Detect which cell encompasses the target text, then output its [X, Y] center coordinate. 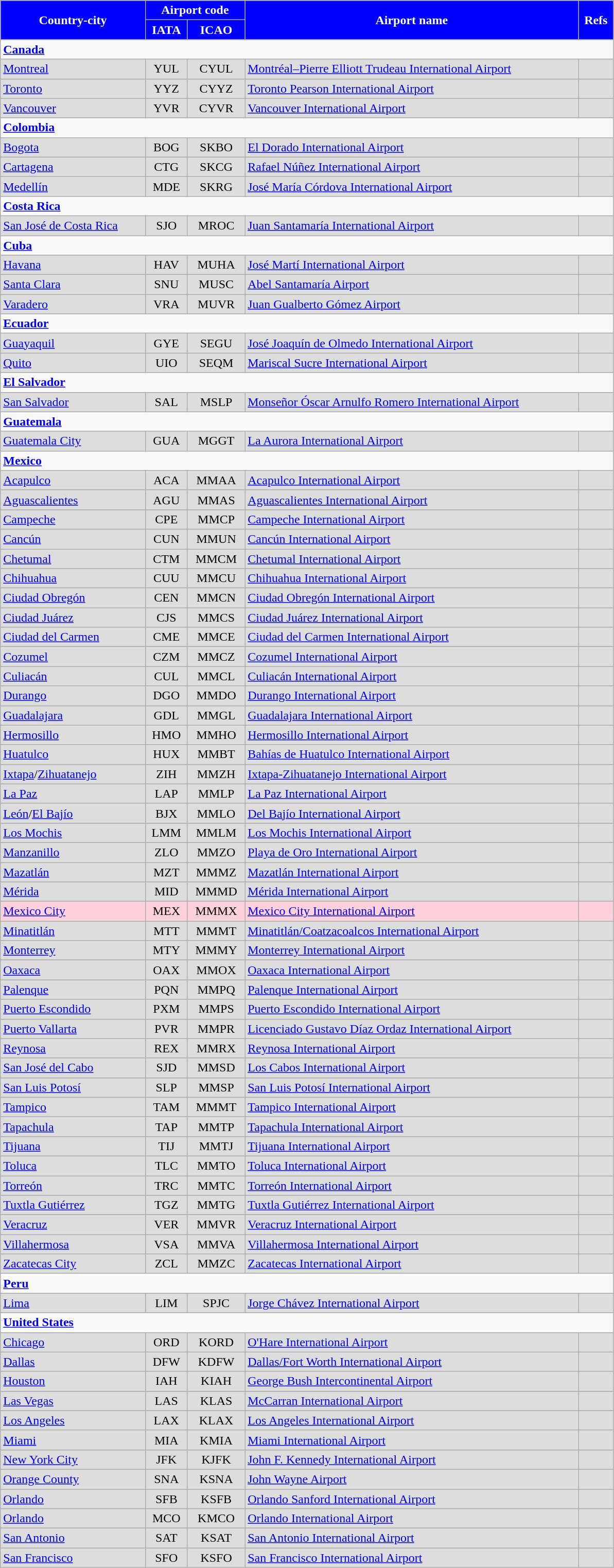
CPE [166, 519]
ZLO [166, 852]
MMZO [216, 852]
Airport name [412, 20]
IATA [166, 30]
KIAH [216, 1381]
CYVR [216, 108]
KMIA [216, 1440]
CTM [166, 558]
Los Angeles [73, 1420]
MID [166, 892]
Miami International Airport [412, 1440]
Ciudad Obregón [73, 598]
Playa de Oro International Airport [412, 852]
McCarran International Airport [412, 1401]
Chetumal International Airport [412, 558]
Miami [73, 1440]
REX [166, 1048]
Orlando Sanford International Airport [412, 1499]
George Bush Intercontinental Airport [412, 1381]
O'Hare International Airport [412, 1342]
Cozumel International Airport [412, 657]
Ecuador [307, 324]
Torreón [73, 1185]
Medellín [73, 186]
Aguascalientes [73, 500]
San Antonio International Airport [412, 1538]
MMAA [216, 480]
Ciudad Juárez International Airport [412, 618]
KSFO [216, 1558]
San Antonio [73, 1538]
Cancún [73, 539]
TGZ [166, 1205]
CTG [166, 167]
Toluca International Airport [412, 1166]
MMDO [216, 696]
Chihuahua International Airport [412, 578]
Guatemala [307, 421]
MMBT [216, 754]
Chetumal [73, 558]
Peru [307, 1283]
CZM [166, 657]
MMHO [216, 735]
Bogota [73, 147]
Zacatecas City [73, 1264]
Montréal–Pierre Elliott Trudeau International Airport [412, 69]
MMCE [216, 637]
Juan Gualberto Gómez Airport [412, 304]
Tapachula [73, 1126]
Aguascalientes International Airport [412, 500]
Hermosillo [73, 735]
LAS [166, 1401]
MROC [216, 225]
CUL [166, 676]
MMGL [216, 715]
Veracruz International Airport [412, 1225]
Country-city [73, 20]
Las Vegas [73, 1401]
La Paz International Airport [412, 794]
Mexico [307, 461]
Quito [73, 363]
Los Mochis International Airport [412, 833]
Toronto [73, 89]
KSAT [216, 1538]
MMPQ [216, 990]
San Francisco [73, 1558]
Palenque [73, 990]
KJFK [216, 1459]
MMTP [216, 1126]
CME [166, 637]
SJD [166, 1068]
ACA [166, 480]
GUA [166, 441]
Refs [596, 20]
Puerto Escondido [73, 1009]
AGU [166, 500]
MMCM [216, 558]
MMZC [216, 1264]
Varadero [73, 304]
Ciudad del Carmen [73, 637]
MDE [166, 186]
SKRG [216, 186]
MMTC [216, 1185]
Orlando International Airport [412, 1519]
CJS [166, 618]
Zacatecas International Airport [412, 1264]
Bahías de Huatulco International Airport [412, 754]
ZCL [166, 1264]
MMVR [216, 1225]
MMMY [216, 950]
SKCG [216, 167]
VRA [166, 304]
KLAX [216, 1420]
MMMZ [216, 872]
KSFB [216, 1499]
CEN [166, 598]
MUVR [216, 304]
JFK [166, 1459]
MEX [166, 911]
MMVA [216, 1244]
Havana [73, 265]
Chihuahua [73, 578]
MMSP [216, 1087]
SJO [166, 225]
José Joaquín de Olmedo International Airport [412, 343]
Lima [73, 1303]
Durango [73, 696]
SAT [166, 1538]
MMCL [216, 676]
Mazatlán International Airport [412, 872]
Toluca [73, 1166]
Ixtapa-Zihuatanejo International Airport [412, 774]
TRC [166, 1185]
MMTJ [216, 1146]
San Luis Potosí International Airport [412, 1087]
Guadalajara International Airport [412, 715]
LIM [166, 1303]
TIJ [166, 1146]
Culiacán [73, 676]
DFW [166, 1362]
Cozumel [73, 657]
TLC [166, 1166]
HAV [166, 265]
Minatitlán [73, 931]
Jorge Chávez International Airport [412, 1303]
GDL [166, 715]
MMCS [216, 618]
Toronto Pearson International Airport [412, 89]
Guadalajara [73, 715]
MMTG [216, 1205]
Los Angeles International Airport [412, 1420]
MSLP [216, 402]
YYZ [166, 89]
MTT [166, 931]
Cancún International Airport [412, 539]
Monseñor Óscar Arnulfo Romero International Airport [412, 402]
Acapulco International Airport [412, 480]
Montreal [73, 69]
LAX [166, 1420]
Orange County [73, 1479]
VER [166, 1225]
Tapachula International Airport [412, 1126]
BJX [166, 813]
Vancouver International Airport [412, 108]
Colombia [307, 128]
Culiacán International Airport [412, 676]
Puerto Vallarta [73, 1029]
San Luis Potosí [73, 1087]
Ixtapa/Zihuatanejo [73, 774]
ZIH [166, 774]
MMCU [216, 578]
Del Bajío International Airport [412, 813]
SFB [166, 1499]
Dallas [73, 1362]
MTY [166, 950]
MMLO [216, 813]
GYE [166, 343]
ICAO [216, 30]
Campeche International Airport [412, 519]
HUX [166, 754]
Los Cabos International Airport [412, 1068]
DGO [166, 696]
PQN [166, 990]
KDFW [216, 1362]
Tampico [73, 1107]
KSNA [216, 1479]
Tijuana International Airport [412, 1146]
Reynosa International Airport [412, 1048]
MMZH [216, 774]
SEGU [216, 343]
Puerto Escondido International Airport [412, 1009]
Guatemala City [73, 441]
El Dorado International Airport [412, 147]
YVR [166, 108]
Acapulco [73, 480]
Villahermosa [73, 1244]
MUSC [216, 285]
SKBO [216, 147]
IAH [166, 1381]
San Salvador [73, 402]
KLAS [216, 1401]
José María Córdova International Airport [412, 186]
Tuxtla Gutiérrez [73, 1205]
LMM [166, 833]
LAP [166, 794]
Tuxtla Gutiérrez International Airport [412, 1205]
CYUL [216, 69]
MMAS [216, 500]
Reynosa [73, 1048]
TAP [166, 1126]
VSA [166, 1244]
MIA [166, 1440]
Cartagena [73, 167]
Costa Rica [307, 206]
MMMX [216, 911]
PVR [166, 1029]
Rafael Núñez International Airport [412, 167]
El Salvador [307, 382]
MMCZ [216, 657]
Manzanillo [73, 852]
MMOX [216, 970]
Campeche [73, 519]
La Aurora International Airport [412, 441]
SLP [166, 1087]
Houston [73, 1381]
John F. Kennedy International Airport [412, 1459]
Ciudad del Carmen International Airport [412, 637]
Oaxaca [73, 970]
Hermosillo International Airport [412, 735]
United States [307, 1323]
CUN [166, 539]
MMPS [216, 1009]
CUU [166, 578]
Guayaquil [73, 343]
Juan Santamaría International Airport [412, 225]
Vancouver [73, 108]
TAM [166, 1107]
KORD [216, 1342]
MMSD [216, 1068]
Huatulco [73, 754]
SNA [166, 1479]
Tijuana [73, 1146]
Mérida International Airport [412, 892]
José Martí International Airport [412, 265]
Minatitlán/Coatzacoalcos International Airport [412, 931]
San Francisco International Airport [412, 1558]
León/El Bajío [73, 813]
KMCO [216, 1519]
SNU [166, 285]
Santa Clara [73, 285]
Oaxaca International Airport [412, 970]
UIO [166, 363]
BOG [166, 147]
Torreón International Airport [412, 1185]
Durango International Airport [412, 696]
Canada [307, 49]
Dallas/Fort Worth International Airport [412, 1362]
MMUN [216, 539]
MMLP [216, 794]
La Paz [73, 794]
Abel Santamaría Airport [412, 285]
CYYZ [216, 89]
John Wayne Airport [412, 1479]
San José de Costa Rica [73, 225]
HMO [166, 735]
Mazatlán [73, 872]
MMCN [216, 598]
Cuba [307, 245]
SPJC [216, 1303]
Monterrey [73, 950]
Villahermosa International Airport [412, 1244]
MZT [166, 872]
ORD [166, 1342]
Mexico City International Airport [412, 911]
OAX [166, 970]
MCO [166, 1519]
Mérida [73, 892]
MMCP [216, 519]
Ciudad Obregón International Airport [412, 598]
Palenque International Airport [412, 990]
Airport code [195, 10]
MMRX [216, 1048]
New York City [73, 1459]
Tampico International Airport [412, 1107]
Mariscal Sucre International Airport [412, 363]
Mexico City [73, 911]
MMMD [216, 892]
PXM [166, 1009]
MGGT [216, 441]
Licenciado Gustavo Díaz Ordaz International Airport [412, 1029]
MMLM [216, 833]
MMPR [216, 1029]
SAL [166, 402]
Ciudad Juárez [73, 618]
Chicago [73, 1342]
SEQM [216, 363]
Monterrey International Airport [412, 950]
MMTO [216, 1166]
San José del Cabo [73, 1068]
Los Mochis [73, 833]
Veracruz [73, 1225]
MUHA [216, 265]
YUL [166, 69]
SFO [166, 1558]
